Return the (x, y) coordinate for the center point of the cell that contains the specified text.  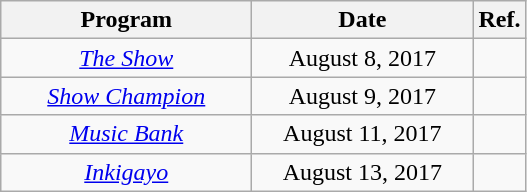
Show Champion (126, 96)
August 11, 2017 (362, 134)
Date (362, 20)
Music Bank (126, 134)
Inkigayo (126, 172)
Ref. (500, 20)
August 9, 2017 (362, 96)
August 13, 2017 (362, 172)
The Show (126, 58)
Program (126, 20)
August 8, 2017 (362, 58)
